Locate the cell with the specified text and output its [x, y] center coordinate. 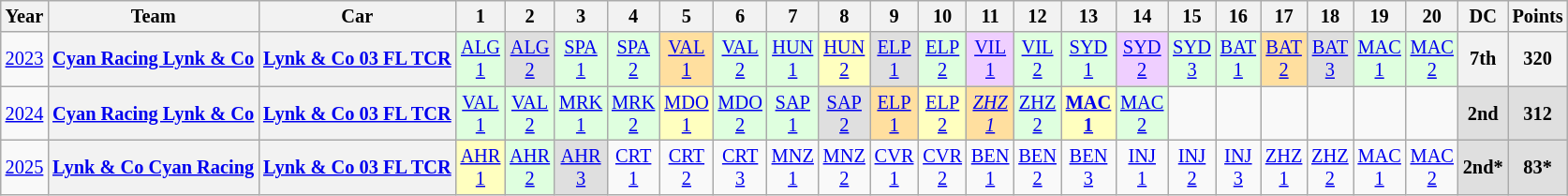
16 [1238, 16]
CRT1 [633, 167]
14 [1142, 16]
4 [633, 16]
2024 [24, 113]
BEN2 [1037, 167]
18 [1330, 16]
MNZ1 [792, 167]
5 [686, 16]
2023 [24, 59]
SYD3 [1191, 59]
BAT3 [1330, 59]
VIL2 [1037, 59]
8 [845, 16]
MNZ2 [845, 167]
AHR3 [581, 167]
Year [24, 16]
Car [357, 16]
BEN3 [1088, 167]
13 [1088, 16]
11 [990, 16]
12 [1037, 16]
2nd [1484, 113]
AHR1 [481, 167]
BEN1 [990, 167]
17 [1283, 16]
312 [1538, 113]
VIL1 [990, 59]
DC [1484, 16]
MDO2 [740, 113]
Lynk & Co Cyan Racing [154, 167]
SAP2 [845, 113]
HUN2 [845, 59]
1 [481, 16]
9 [895, 16]
BAT1 [1238, 59]
MRK1 [581, 113]
ALG2 [530, 59]
19 [1380, 16]
10 [942, 16]
MRK2 [633, 113]
Team [154, 16]
INJ3 [1238, 167]
15 [1191, 16]
Points [1538, 16]
CRT3 [740, 167]
320 [1538, 59]
AHR2 [530, 167]
7 [792, 16]
CVR1 [895, 167]
SPA1 [581, 59]
20 [1432, 16]
SYD1 [1088, 59]
HUN1 [792, 59]
2 [530, 16]
ALG1 [481, 59]
83* [1538, 167]
INJ1 [1142, 167]
2nd* [1484, 167]
SAP1 [792, 113]
2025 [24, 167]
CRT2 [686, 167]
SPA2 [633, 59]
MDO1 [686, 113]
6 [740, 16]
3 [581, 16]
7th [1484, 59]
INJ2 [1191, 167]
CVR2 [942, 167]
SYD2 [1142, 59]
BAT2 [1283, 59]
